Capture the cell that displays the provided text and extract its (x, y) central coordinate. 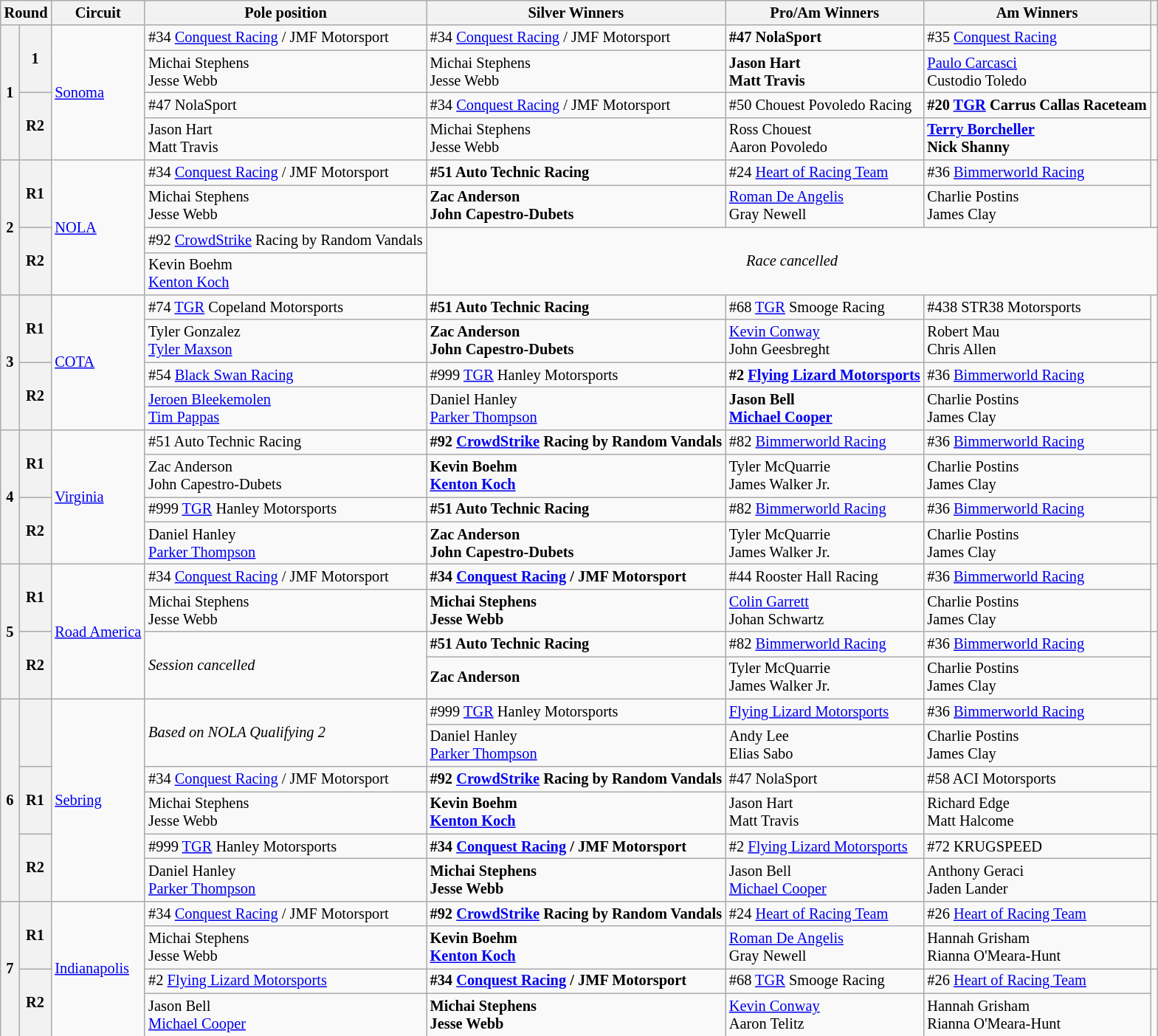
Circuit (97, 13)
Race cancelled (793, 261)
Session cancelled (285, 666)
NOLA (97, 227)
Sonoma (97, 93)
#35 Conquest Racing (1036, 38)
#44 Rooster Hall Racing (824, 576)
Zac Anderson (576, 677)
5 (10, 632)
Andy Lee Elias Sabo (824, 745)
Robert Mau Chris Allen (1036, 341)
7 (10, 968)
#20 TGR Carrus Callas Raceteam (1036, 105)
Pro/Am Winners (824, 13)
Ross Chouest Aaron Povoledo (824, 139)
Road America (97, 632)
Paulo Carcasci Custodio Toledo (1036, 72)
Indianapolis (97, 968)
4 (10, 497)
Kevin Conway Aaron Telitz (824, 1015)
COTA (97, 362)
Jeroen Bleekemolen Tim Pappas (285, 408)
Pole position (285, 13)
Tyler Gonzalez Tyler Maxson (285, 341)
Colin Garrett Johan Schwartz (824, 610)
#74 TGR Copeland Motorsports (285, 307)
Terry Borcheller Nick Shanny (1036, 139)
Silver Winners (576, 13)
Flying Lizard Motorsports (824, 711)
Round (27, 13)
Richard Edge Matt Halcome (1036, 812)
#50 Chouest Povoledo Racing (824, 105)
#58 ACI Motorsports (1036, 778)
2 (10, 227)
Virginia (97, 497)
Am Winners (1036, 13)
3 (10, 362)
#438 STR38 Motorsports (1036, 307)
#72 KRUGSPEED (1036, 846)
Anthony Geraci Jaden Lander (1036, 880)
Sebring (97, 800)
Based on NOLA Qualifying 2 (285, 732)
#54 Black Swan Racing (285, 375)
6 (10, 800)
Kevin Conway John Geesbreght (824, 341)
